Determine the (x, y) coordinate at the center of the cell enclosing the given text.  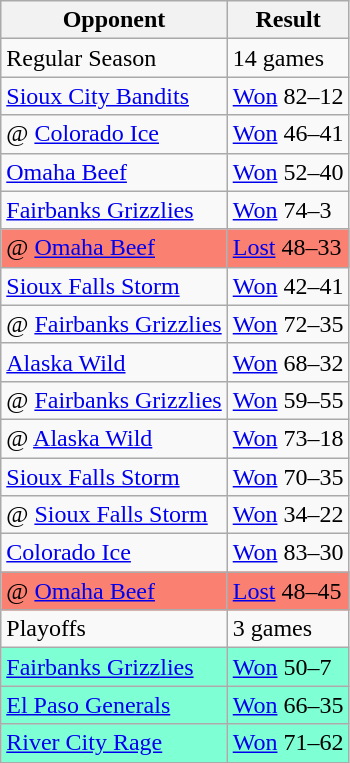
Won 50–7 (288, 667)
Omaha Beef (114, 172)
Won 42–41 (288, 286)
Won 59–55 (288, 400)
Won 66–35 (288, 705)
3 games (288, 629)
Result (288, 20)
Won 82–12 (288, 96)
River City Rage (114, 743)
Won 74–3 (288, 210)
14 games (288, 58)
El Paso Generals (114, 705)
@ Colorado Ice (114, 134)
Lost 48–33 (288, 248)
Won 72–35 (288, 324)
Won 71–62 (288, 743)
Sioux City Bandits (114, 96)
Won 70–35 (288, 477)
Won 34–22 (288, 515)
Regular Season (114, 58)
Opponent (114, 20)
Won 68–32 (288, 362)
Playoffs (114, 629)
Colorado Ice (114, 553)
Won 46–41 (288, 134)
Won 52–40 (288, 172)
Lost 48–45 (288, 591)
Won 73–18 (288, 438)
Alaska Wild (114, 362)
@ Sioux Falls Storm (114, 515)
@ Alaska Wild (114, 438)
Won 83–30 (288, 553)
